Locate the cell with the specified text and output its (x, y) center coordinate. 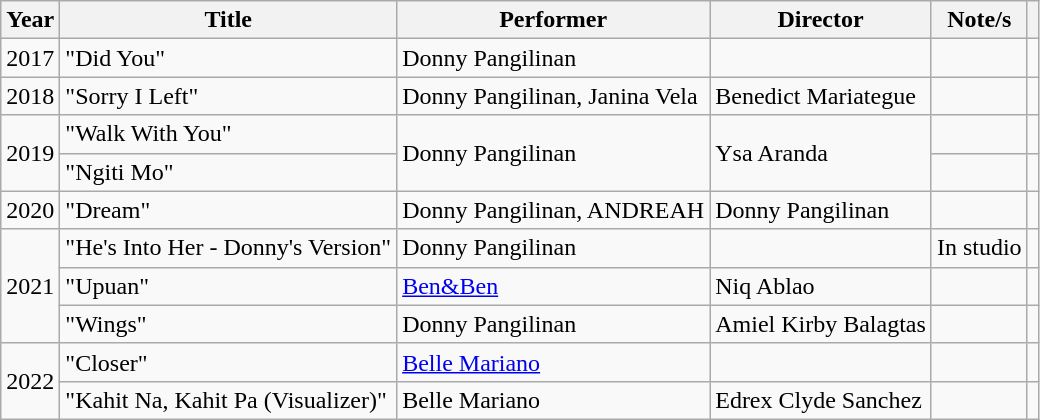
"Walk With You" (228, 134)
Edrex Clyde Sanchez (821, 400)
"Sorry I Left" (228, 96)
"Wings" (228, 324)
Donny Pangilinan, Janina Vela (554, 96)
Director (821, 20)
"He's Into Her - Donny's Version" (228, 248)
Donny Pangilinan, ANDREAH (554, 210)
Year (30, 20)
Ysa Aranda (821, 153)
"Did You" (228, 58)
"Closer" (228, 362)
In studio (979, 248)
Ben&Ben (554, 286)
Niq Ablao (821, 286)
Title (228, 20)
Amiel Kirby Balagtas (821, 324)
"Ngiti Mo" (228, 172)
"Dream" (228, 210)
"Kahit Na, Kahit Pa (Visualizer)" (228, 400)
2017 (30, 58)
2021 (30, 286)
Performer (554, 20)
2018 (30, 96)
2020 (30, 210)
Note/s (979, 20)
2022 (30, 381)
"Upuan" (228, 286)
2019 (30, 153)
Benedict Mariategue (821, 96)
